For the text-containing cell, return its midpoint in [X, Y] coordinate format. 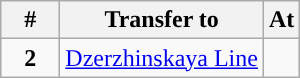
Transfer to [162, 20]
# [30, 20]
Dzerzhinskaya Line [162, 58]
2 [30, 58]
At [281, 20]
